Extract the [X, Y] coordinate from the center of the cell holding the provided text.  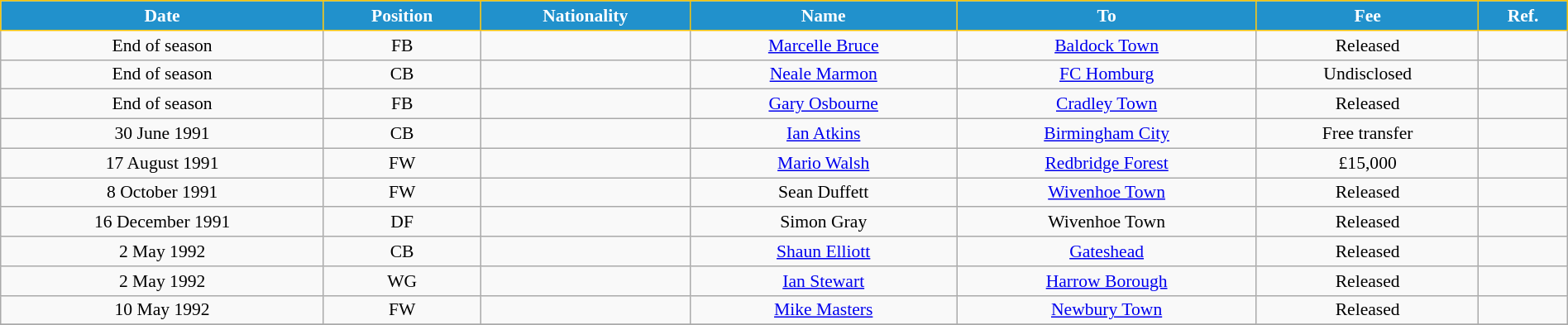
Redbridge Forest [1107, 163]
Ref. [1523, 16]
Simon Gray [824, 222]
FC Homburg [1107, 74]
Gateshead [1107, 251]
8 October 1991 [162, 193]
30 June 1991 [162, 134]
Undisclosed [1367, 74]
Harrow Borough [1107, 281]
Marcelle Bruce [824, 45]
Gary Osbourne [824, 104]
WG [402, 281]
Mario Walsh [824, 163]
Baldock Town [1107, 45]
Date [162, 16]
17 August 1991 [162, 163]
£15,000 [1367, 163]
Ian Stewart [824, 281]
Ian Atkins [824, 134]
16 December 1991 [162, 222]
Sean Duffett [824, 193]
Newbury Town [1107, 310]
Name [824, 16]
To [1107, 16]
Birmingham City [1107, 134]
DF [402, 222]
Cradley Town [1107, 104]
Fee [1367, 16]
Free transfer [1367, 134]
Shaun Elliott [824, 251]
Position [402, 16]
Mike Masters [824, 310]
Nationality [586, 16]
10 May 1992 [162, 310]
Neale Marmon [824, 74]
